For the text-containing cell, return its midpoint in (x, y) coordinate format. 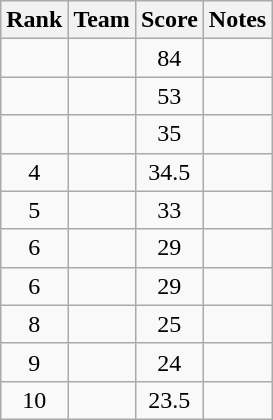
24 (169, 362)
Notes (237, 20)
Team (102, 20)
25 (169, 324)
Score (169, 20)
5 (34, 210)
8 (34, 324)
34.5 (169, 172)
35 (169, 134)
84 (169, 58)
33 (169, 210)
53 (169, 96)
23.5 (169, 400)
Rank (34, 20)
10 (34, 400)
4 (34, 172)
9 (34, 362)
